Pinpoint the cell where the given text exists, returning its [X, Y] midpoint coordinate. 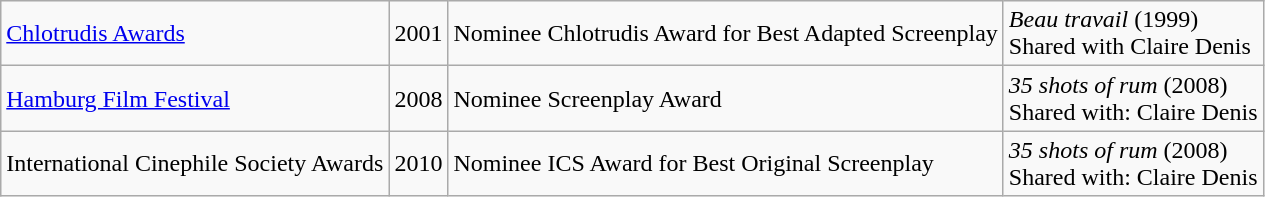
Hamburg Film Festival [195, 98]
Nominee Chlotrudis Award for Best Adapted Screenplay [726, 34]
Nominee ICS Award for Best Original Screenplay [726, 164]
2010 [418, 164]
International Cinephile Society Awards [195, 164]
2008 [418, 98]
Nominee Screenplay Award [726, 98]
Chlotrudis Awards [195, 34]
Beau travail (1999)Shared with Claire Denis [1133, 34]
2001 [418, 34]
